Provide the (X, Y) coordinate of the cell's center where the given text is located.  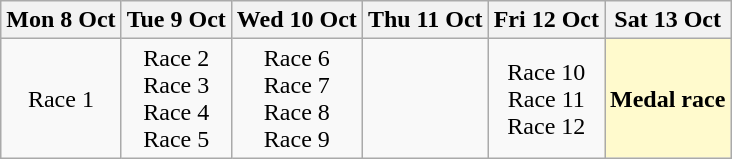
Race 1 (61, 98)
Race 10Race 11Race 12 (546, 98)
Sat 13 Oct (667, 20)
Race 2Race 3Race 4Race 5 (176, 98)
Mon 8 Oct (61, 20)
Fri 12 Oct (546, 20)
Thu 11 Oct (425, 20)
Medal race (667, 98)
Tue 9 Oct (176, 20)
Race 6Race 7Race 8Race 9 (296, 98)
Wed 10 Oct (296, 20)
